Scan for the cell matching the given text and deliver its (x, y) coordinate at center. 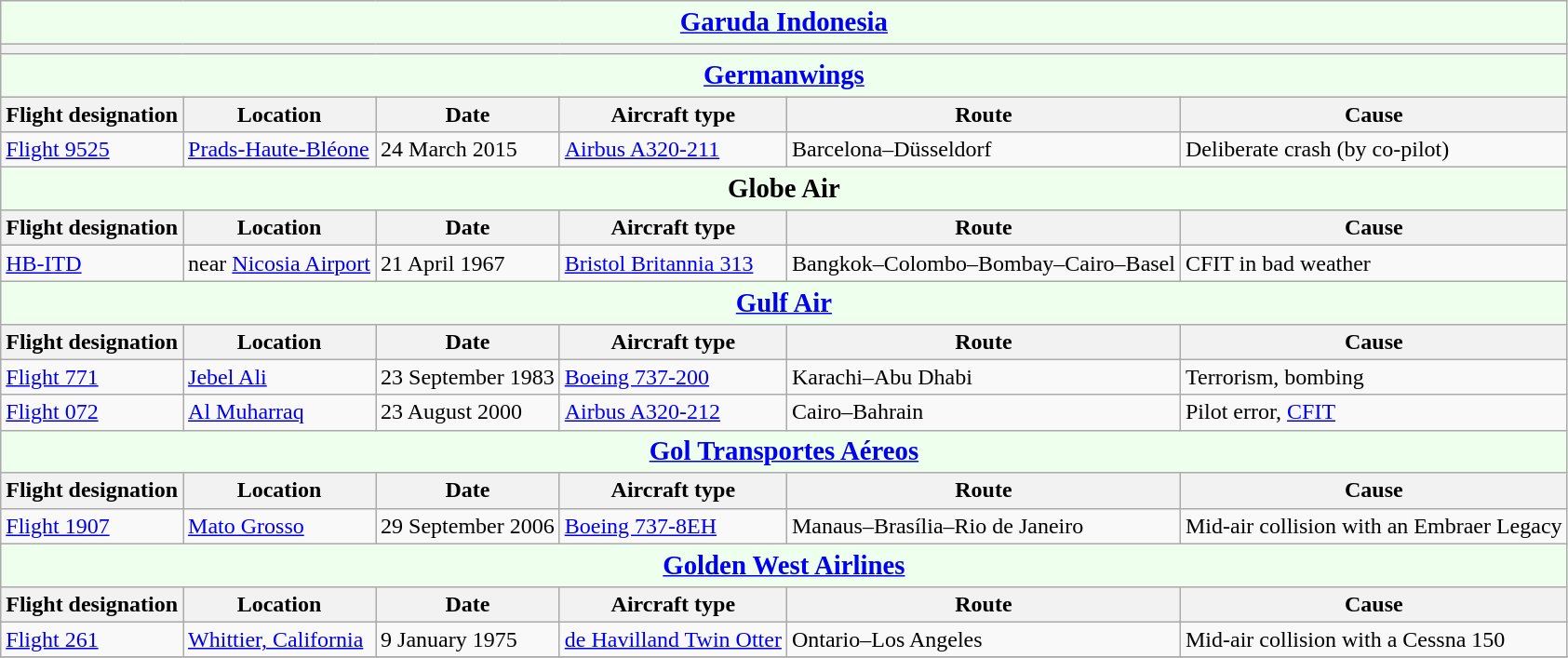
Barcelona–Düsseldorf (983, 150)
Bristol Britannia 313 (673, 263)
Jebel Ali (279, 377)
24 March 2015 (468, 150)
Golden West Airlines (784, 565)
CFIT in bad weather (1374, 263)
Manaus–Brasília–Rio de Janeiro (983, 526)
23 September 1983 (468, 377)
Mid-air collision with a Cessna 150 (1374, 639)
29 September 2006 (468, 526)
Al Muharraq (279, 412)
Boeing 737-200 (673, 377)
Flight 261 (92, 639)
Mid-air collision with an Embraer Legacy (1374, 526)
Terrorism, bombing (1374, 377)
Flight 9525 (92, 150)
Bangkok–Colombo–Bombay–Cairo–Basel (983, 263)
Prads-Haute-Bléone (279, 150)
near Nicosia Airport (279, 263)
HB-ITD (92, 263)
Karachi–Abu Dhabi (983, 377)
21 April 1967 (468, 263)
9 January 1975 (468, 639)
Gulf Air (784, 302)
Boeing 737-8EH (673, 526)
Garuda Indonesia (784, 22)
Airbus A320-212 (673, 412)
Ontario–Los Angeles (983, 639)
Cairo–Bahrain (983, 412)
de Havilland Twin Otter (673, 639)
Gol Transportes Aéreos (784, 451)
Airbus A320-211 (673, 150)
Whittier, California (279, 639)
Pilot error, CFIT (1374, 412)
Globe Air (784, 189)
23 August 2000 (468, 412)
Flight 1907 (92, 526)
Mato Grosso (279, 526)
Germanwings (784, 75)
Deliberate crash (by co-pilot) (1374, 150)
Flight 072 (92, 412)
Flight 771 (92, 377)
